Find where the given text appears and provide that cell's center as [X, Y] coordinate. 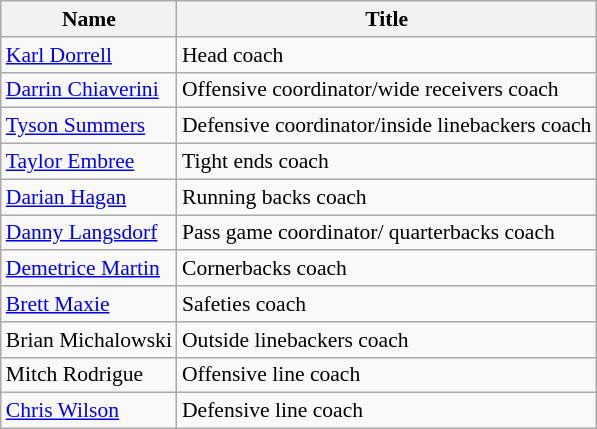
Outside linebackers coach [387, 340]
Head coach [387, 55]
Darrin Chiaverini [89, 90]
Defensive coordinator/inside linebackers coach [387, 126]
Defensive line coach [387, 411]
Brian Michalowski [89, 340]
Mitch Rodrigue [89, 375]
Demetrice Martin [89, 269]
Brett Maxie [89, 304]
Pass game coordinator/ quarterbacks coach [387, 233]
Cornerbacks coach [387, 269]
Tyson Summers [89, 126]
Taylor Embree [89, 162]
Offensive coordinator/wide receivers coach [387, 90]
Safeties coach [387, 304]
Offensive line coach [387, 375]
Name [89, 19]
Chris Wilson [89, 411]
Danny Langsdorf [89, 233]
Title [387, 19]
Tight ends coach [387, 162]
Karl Dorrell [89, 55]
Darian Hagan [89, 197]
Running backs coach [387, 197]
